Locate the cell with the specified text and output its [X, Y] center coordinate. 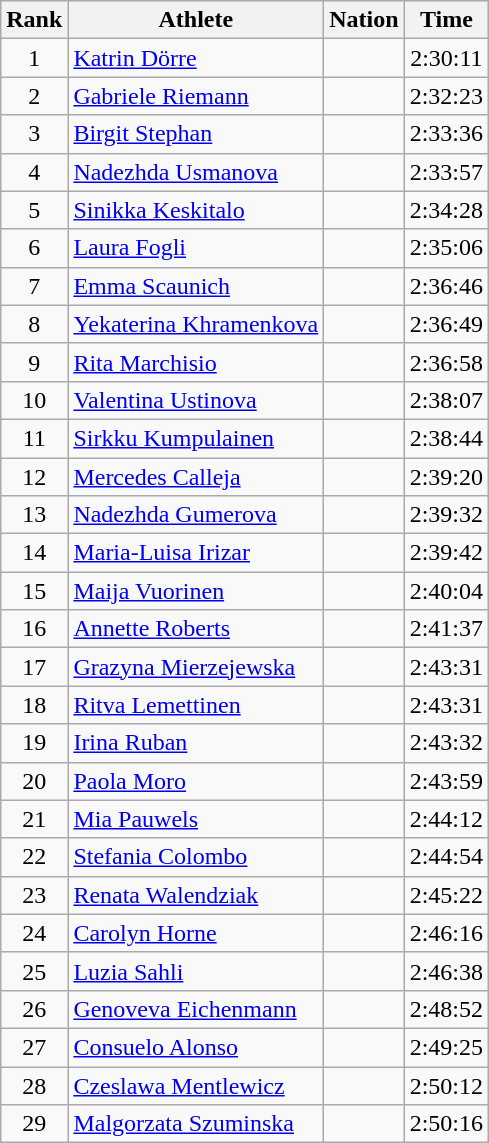
19 [34, 743]
24 [34, 933]
14 [34, 553]
5 [34, 210]
Nadezhda Gumerova [196, 515]
17 [34, 667]
2:45:22 [446, 895]
Maria-Luisa Irizar [196, 553]
Emma Scaunich [196, 286]
Nation [364, 20]
Consuelo Alonso [196, 1047]
15 [34, 591]
4 [34, 172]
Carolyn Horne [196, 933]
Malgorzata Szuminska [196, 1124]
10 [34, 400]
2:39:42 [446, 553]
2:46:38 [446, 971]
25 [34, 971]
8 [34, 324]
2:43:59 [446, 781]
21 [34, 819]
11 [34, 438]
23 [34, 895]
Grazyna Mierzejewska [196, 667]
Czeslawa Mentlewicz [196, 1085]
12 [34, 477]
2:34:28 [446, 210]
Sirkku Kumpulainen [196, 438]
2:32:23 [446, 96]
3 [34, 134]
2:50:12 [446, 1085]
13 [34, 515]
16 [34, 629]
Valentina Ustinova [196, 400]
27 [34, 1047]
Mia Pauwels [196, 819]
2:44:54 [446, 857]
2:46:16 [446, 933]
Ritva Lemettinen [196, 705]
20 [34, 781]
2:36:46 [446, 286]
22 [34, 857]
2:36:58 [446, 362]
2:39:20 [446, 477]
2:33:57 [446, 172]
Time [446, 20]
9 [34, 362]
2 [34, 96]
Nadezhda Usmanova [196, 172]
Gabriele Riemann [196, 96]
2:38:44 [446, 438]
Birgit Stephan [196, 134]
Paola Moro [196, 781]
2:36:49 [446, 324]
2:49:25 [446, 1047]
Athlete [196, 20]
29 [34, 1124]
1 [34, 58]
Stefania Colombo [196, 857]
Mercedes Calleja [196, 477]
26 [34, 1009]
2:41:37 [446, 629]
6 [34, 248]
2:38:07 [446, 400]
18 [34, 705]
Yekaterina Khramenkova [196, 324]
2:44:12 [446, 819]
Luzia Sahli [196, 971]
Sinikka Keskitalo [196, 210]
7 [34, 286]
2:48:52 [446, 1009]
2:39:32 [446, 515]
Renata Walendziak [196, 895]
28 [34, 1085]
Maija Vuorinen [196, 591]
Rank [34, 20]
Katrin Dörre [196, 58]
Rita Marchisio [196, 362]
2:43:32 [446, 743]
2:30:11 [446, 58]
Annette Roberts [196, 629]
2:40:04 [446, 591]
Genoveva Eichenmann [196, 1009]
Laura Fogli [196, 248]
2:50:16 [446, 1124]
Irina Ruban [196, 743]
2:35:06 [446, 248]
2:33:36 [446, 134]
